From the cell containing the given text, extract its center point as [x, y] coordinate. 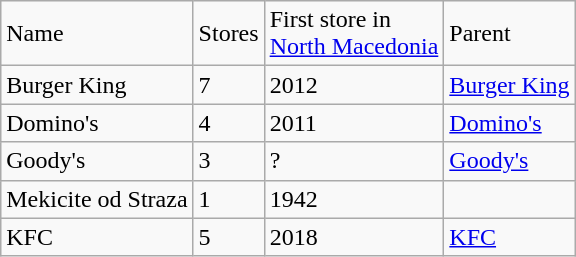
3 [228, 161]
7 [228, 85]
1 [228, 199]
Name [97, 34]
2018 [354, 237]
First store inNorth Macedonia [354, 34]
4 [228, 123]
? [354, 161]
Mekicite od Straza [97, 199]
Parent [510, 34]
2012 [354, 85]
1942 [354, 199]
Stores [228, 34]
5 [228, 237]
2011 [354, 123]
